Output the [x, y] coordinate of the center of the cell containing the given text.  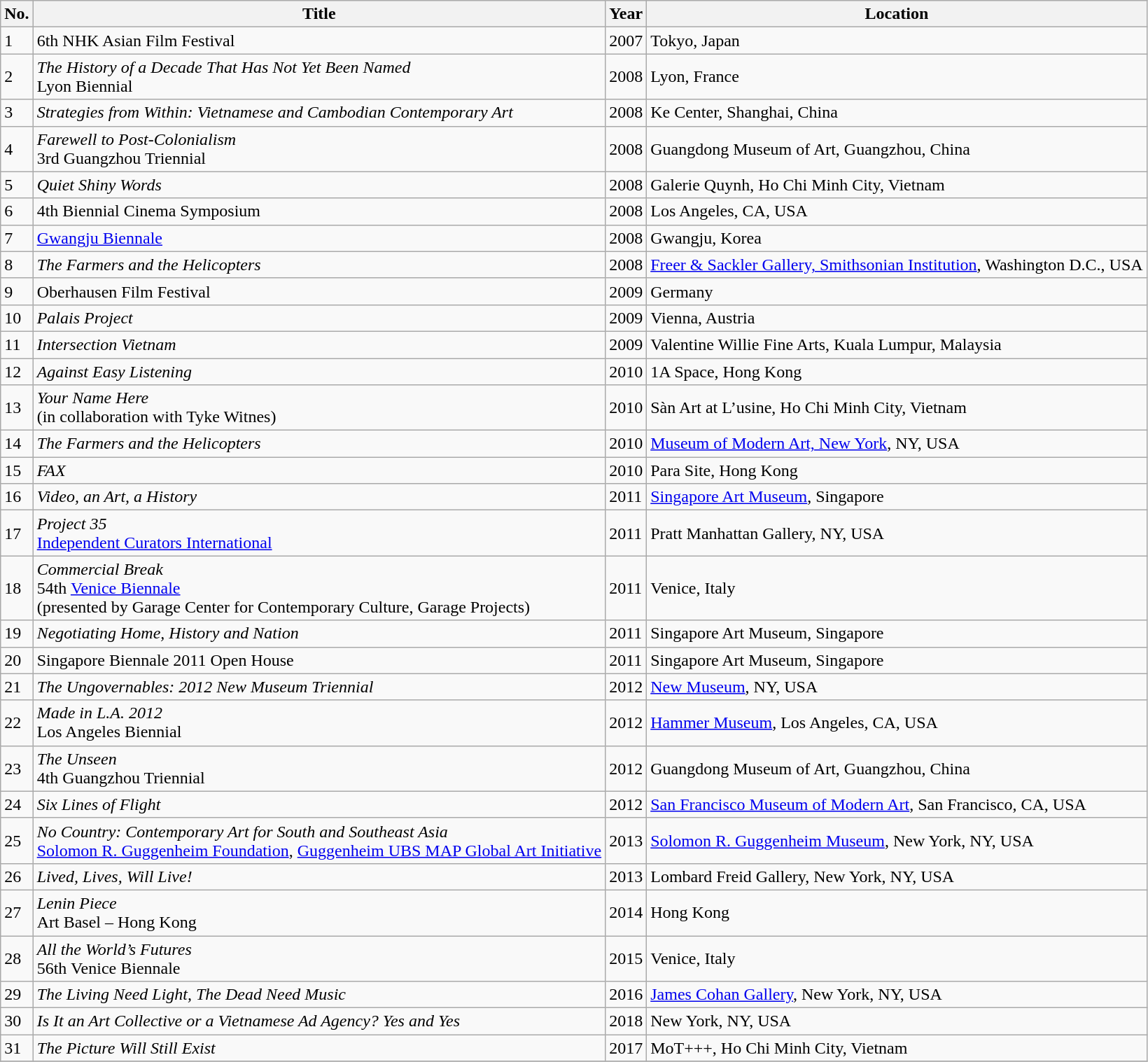
The History of a Decade That Has Not Yet Been NamedLyon Biennial [319, 77]
Farewell to Post-Colonialism3rd Guangzhou Triennial [319, 148]
4 [17, 148]
Tokyo, Japan [897, 41]
13 [17, 407]
San Francisco Museum of Modern Art, San Francisco, CA, USA [897, 804]
MoT+++, Ho Chi Minh City, Vietnam [897, 1048]
3 [17, 113]
21 [17, 687]
Project 35Independent Curators International [319, 533]
Video, an Art, a History [319, 497]
Pratt Manhattan Gallery, NY, USA [897, 533]
2018 [626, 1021]
All the World’s Futures56th Venice Biennale [319, 958]
2 [17, 77]
27 [17, 913]
28 [17, 958]
2016 [626, 995]
6 [17, 211]
2007 [626, 41]
4th Biennial Cinema Symposium [319, 211]
25 [17, 840]
9 [17, 291]
Against Easy Listening [319, 372]
Made in L.A. 2012Los Angeles Biennial [319, 722]
17 [17, 533]
Gwangju, Korea [897, 238]
24 [17, 804]
19 [17, 634]
15 [17, 470]
Los Angeles, CA, USA [897, 211]
Palais Project [319, 318]
New York, NY, USA [897, 1021]
14 [17, 444]
Para Site, Hong Kong [897, 470]
Germany [897, 291]
1A Space, Hong Kong [897, 372]
20 [17, 660]
Museum of Modern Art, New York, NY, USA [897, 444]
Ke Center, Shanghai, China [897, 113]
2014 [626, 913]
The Living Need Light, The Dead Need Music [319, 995]
7 [17, 238]
8 [17, 265]
Vienna, Austria [897, 318]
18 [17, 588]
Lombard Freid Gallery, New York, NY, USA [897, 876]
6th NHK Asian Film Festival [319, 41]
Oberhausen Film Festival [319, 291]
Year [626, 14]
1 [17, 41]
Strategies from Within: Vietnamese and Cambodian Contemporary Art [319, 113]
Your Name Here(in collaboration with Tyke Witnes) [319, 407]
31 [17, 1048]
Singapore Biennale 2011 Open House [319, 660]
New Museum, NY, USA [897, 687]
The Ungovernables: 2012 New Museum Triennial [319, 687]
Six Lines of Flight [319, 804]
Quiet Shiny Words [319, 185]
Intersection Vietnam [319, 344]
Lyon, France [897, 77]
Hammer Museum, Los Angeles, CA, USA [897, 722]
16 [17, 497]
23 [17, 769]
The Unseen4th Guangzhou Triennial [319, 769]
26 [17, 876]
Title [319, 14]
Location [897, 14]
Lenin PieceArt Basel – Hong Kong [319, 913]
Commercial Break54th Venice Biennale(presented by Garage Center for Contemporary Culture, Garage Projects) [319, 588]
James Cohan Gallery, New York, NY, USA [897, 995]
2017 [626, 1048]
The Picture Will Still Exist [319, 1048]
No. [17, 14]
2015 [626, 958]
FAX [319, 470]
10 [17, 318]
Galerie Quynh, Ho Chi Minh City, Vietnam [897, 185]
Is It an Art Collective or a Vietnamese Ad Agency? Yes and Yes [319, 1021]
Valentine Willie Fine Arts, Kuala Lumpur, Malaysia [897, 344]
29 [17, 995]
Solomon R. Guggenheim Museum, New York, NY, USA [897, 840]
Hong Kong [897, 913]
Gwangju Biennale [319, 238]
12 [17, 372]
No Country: Contemporary Art for South and Southeast AsiaSolomon R. Guggenheim Foundation, Guggenheim UBS MAP Global Art Initiative [319, 840]
5 [17, 185]
30 [17, 1021]
Negotiating Home, History and Nation [319, 634]
Lived, Lives, Will Live! [319, 876]
Freer & Sackler Gallery, Smithsonian Institution, Washington D.C., USA [897, 265]
Sàn Art at L’usine, Ho Chi Minh City, Vietnam [897, 407]
22 [17, 722]
11 [17, 344]
